Return the [X, Y] coordinate for the center point of the cell that contains the specified text.  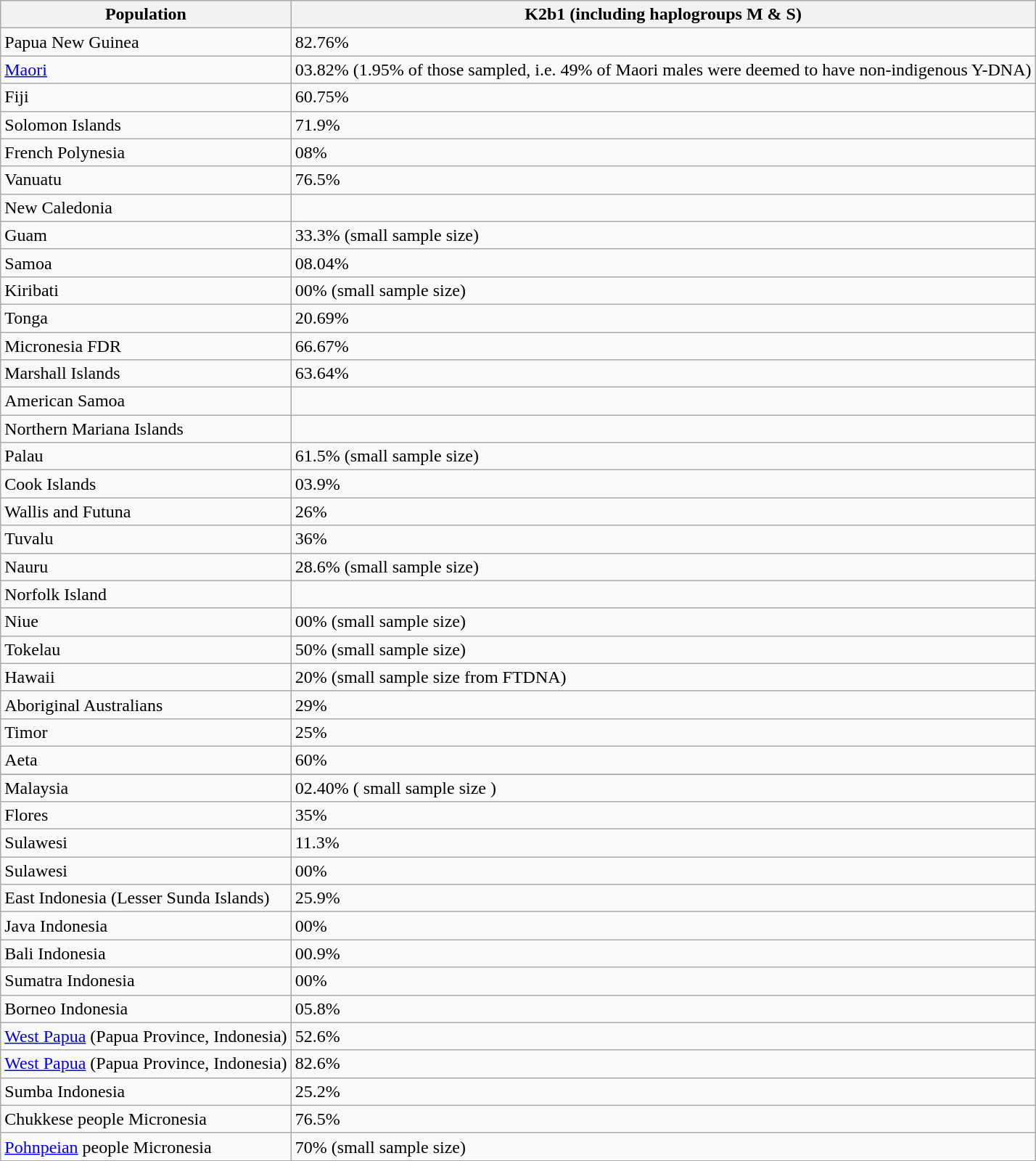
Kiribati [146, 290]
Tonga [146, 318]
36% [663, 539]
Wallis and Futuna [146, 512]
Borneo Indonesia [146, 1009]
Samoa [146, 263]
Northern Mariana Islands [146, 429]
20% (small sample size from FTDNA) [663, 677]
71.9% [663, 125]
American Samoa [146, 401]
70% (small sample size) [663, 1146]
35% [663, 816]
Vanuatu [146, 180]
20.69% [663, 318]
Palau [146, 456]
25.9% [663, 898]
08.04% [663, 263]
Niue [146, 622]
03.82% (1.95% of those sampled, i.e. 49% of Maori males were deemed to have non-indigenous Y-DNA) [663, 70]
Guam [146, 235]
Sumatra Indonesia [146, 981]
Java Indonesia [146, 926]
Tokelau [146, 649]
50% (small sample size) [663, 649]
Fiji [146, 97]
K2b1 (including haplogroups M & S) [663, 15]
Nauru [146, 567]
Aeta [146, 760]
82.6% [663, 1064]
Population [146, 15]
Pohnpeian people Micronesia [146, 1146]
25.2% [663, 1091]
60% [663, 760]
French Polynesia [146, 152]
29% [663, 705]
08% [663, 152]
25% [663, 732]
Flores [146, 816]
03.9% [663, 484]
26% [663, 512]
61.5% (small sample size) [663, 456]
Tuvalu [146, 539]
Cook Islands [146, 484]
Maori [146, 70]
Aboriginal Australians [146, 705]
02.40% ( small sample size ) [663, 787]
Malaysia [146, 787]
63.64% [663, 374]
11.3% [663, 843]
60.75% [663, 97]
Hawaii [146, 677]
Papua New Guinea [146, 42]
00.9% [663, 953]
Timor [146, 732]
New Caledonia [146, 208]
Bali Indonesia [146, 953]
Micronesia FDR [146, 346]
Norfolk Island [146, 594]
Marshall Islands [146, 374]
28.6% (small sample size) [663, 567]
Solomon Islands [146, 125]
33.3% (small sample size) [663, 235]
Sumba Indonesia [146, 1091]
05.8% [663, 1009]
66.67% [663, 346]
East Indonesia (Lesser Sunda Islands) [146, 898]
82.76% [663, 42]
Chukkese people Micronesia [146, 1119]
52.6% [663, 1036]
